Pinpoint the cell where the given text exists, returning its (X, Y) midpoint coordinate. 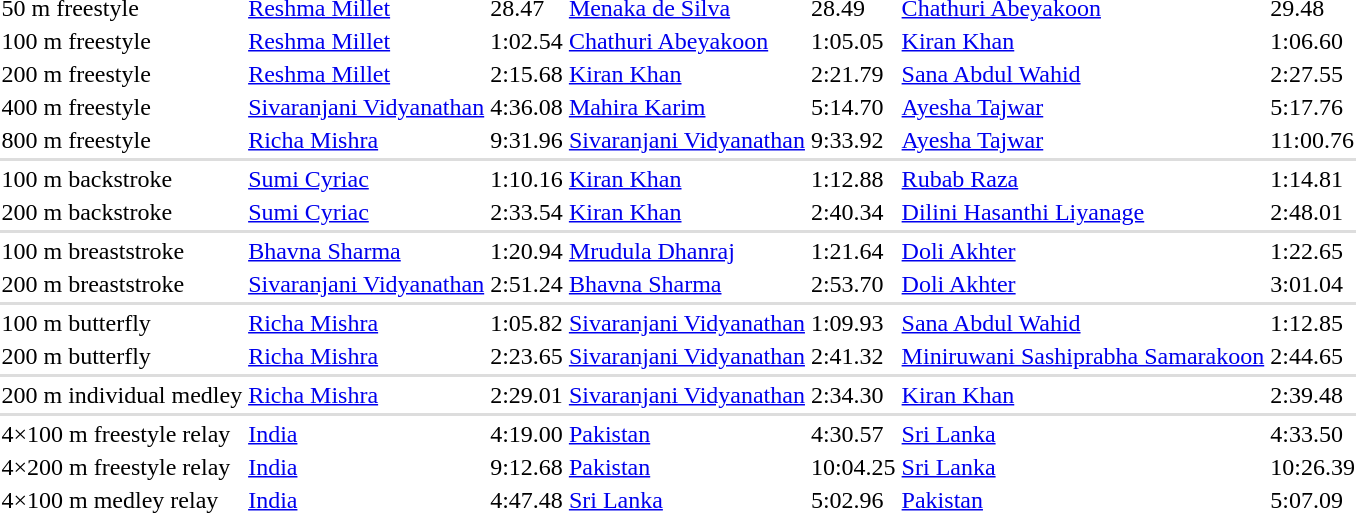
1:21.64 (853, 251)
2:21.79 (853, 74)
1:02.54 (527, 41)
Mahira Karim (686, 107)
200 m backstroke (122, 212)
2:51.24 (527, 284)
200 m freestyle (122, 74)
100 m breaststroke (122, 251)
Chathuri Abeyakoon (686, 41)
1:10.16 (527, 179)
5:14.70 (853, 107)
100 m butterfly (122, 323)
4×200 m freestyle relay (122, 467)
2:53.70 (853, 284)
9:12.68 (527, 467)
1:09.93 (853, 323)
1:12.88 (853, 179)
2:33.54 (527, 212)
2:15.68 (527, 74)
2:34.30 (853, 395)
100 m backstroke (122, 179)
4:30.57 (853, 434)
4×100 m freestyle relay (122, 434)
Mrudula Dhanraj (686, 251)
9:33.92 (853, 140)
Rubab Raza (1083, 179)
200 m breaststroke (122, 284)
200 m individual medley (122, 395)
400 m freestyle (122, 107)
10:04.25 (853, 467)
2:40.34 (853, 212)
Miniruwani Sashiprabha Samarakoon (1083, 356)
1:20.94 (527, 251)
1:05.82 (527, 323)
100 m freestyle (122, 41)
200 m butterfly (122, 356)
2:41.32 (853, 356)
800 m freestyle (122, 140)
4:19.00 (527, 434)
2:23.65 (527, 356)
1:05.05 (853, 41)
9:31.96 (527, 140)
Dilini Hasanthi Liyanage (1083, 212)
4:36.08 (527, 107)
2:29.01 (527, 395)
